Scan for the cell matching the given text and deliver its [x, y] coordinate at center. 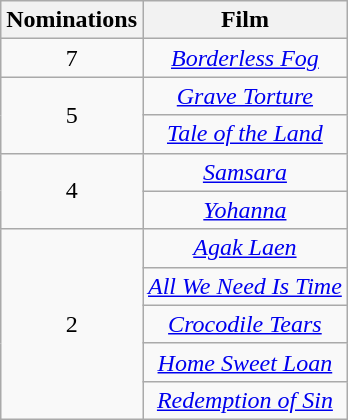
Samsara [244, 172]
Nominations [72, 20]
Redemption of Sin [244, 400]
Borderless Fog [244, 58]
Agak Laen [244, 248]
Home Sweet Loan [244, 362]
Tale of the Land [244, 134]
Grave Torture [244, 96]
Yohanna [244, 210]
5 [72, 115]
2 [72, 324]
Crocodile Tears [244, 324]
7 [72, 58]
All We Need Is Time [244, 286]
Film [244, 20]
4 [72, 191]
